Return the (X, Y) coordinate for the center point of the cell that contains the specified text.  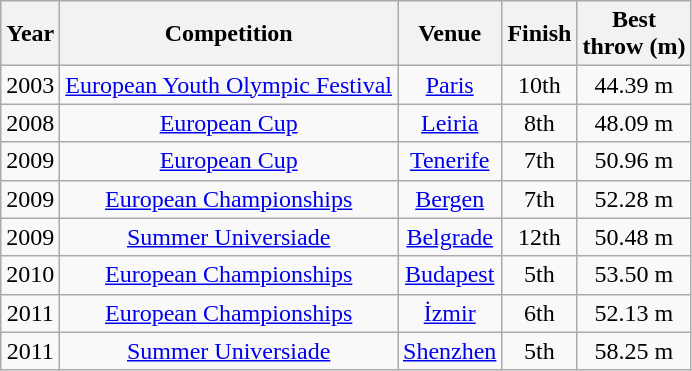
Competition (229, 34)
Paris (450, 85)
53.50 m (634, 275)
Bergen (450, 199)
Budapest (450, 275)
Shenzhen (450, 351)
2010 (30, 275)
2008 (30, 123)
European Youth Olympic Festival (229, 85)
50.96 m (634, 161)
52.13 m (634, 313)
Year (30, 34)
58.25 m (634, 351)
10th (540, 85)
12th (540, 237)
44.39 m (634, 85)
İzmir (450, 313)
48.09 m (634, 123)
Leiria (450, 123)
Venue (450, 34)
50.48 m (634, 237)
Belgrade (450, 237)
Best throw (m) (634, 34)
Tenerife (450, 161)
2003 (30, 85)
52.28 m (634, 199)
6th (540, 313)
Finish (540, 34)
8th (540, 123)
